Detect which cell encompasses the target text, then output its (X, Y) center coordinate. 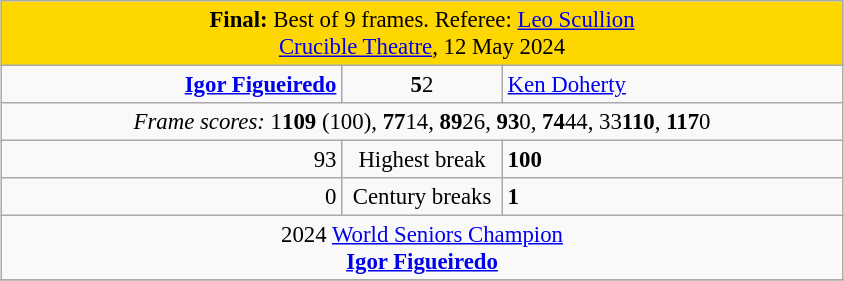
0 (172, 197)
Ken Doherty (672, 85)
93 (172, 160)
Igor Figueiredo (172, 85)
1 (672, 197)
2024 World Seniors Champion Igor Figueiredo (422, 248)
100 (672, 160)
Century breaks (422, 197)
Frame scores: 1109 (100), 7714, 8926, 930, 7444, 33110, 1170 (422, 122)
52 (422, 85)
Highest break (422, 160)
Final: Best of 9 frames. Referee: Leo ScullionCrucible Theatre, 12 May 2024 (422, 34)
